Identify which cell holds the provided text, then report its [x, y] central coordinate. 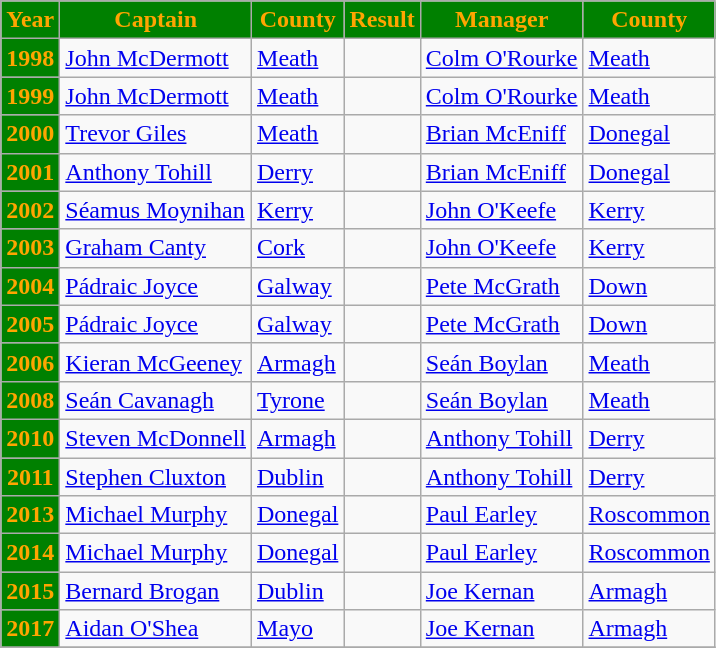
2013 [30, 515]
2006 [30, 362]
Cork [298, 248]
2015 [30, 591]
Steven McDonnell [156, 438]
2011 [30, 477]
2008 [30, 400]
Séamus Moynihan [156, 210]
2000 [30, 134]
2014 [30, 553]
1998 [30, 58]
Kieran McGeeney [156, 362]
2001 [30, 172]
2005 [30, 324]
Captain [156, 20]
Mayo [298, 629]
Result [382, 20]
2003 [30, 248]
Bernard Brogan [156, 591]
Stephen Cluxton [156, 477]
Graham Canty [156, 248]
2017 [30, 629]
Year [30, 20]
2010 [30, 438]
Manager [502, 20]
Tyrone [298, 400]
2004 [30, 286]
Trevor Giles [156, 134]
Seán Cavanagh [156, 400]
2002 [30, 210]
Aidan O'Shea [156, 629]
1999 [30, 96]
